Extract the (x, y) coordinate from the center of the cell holding the provided text.  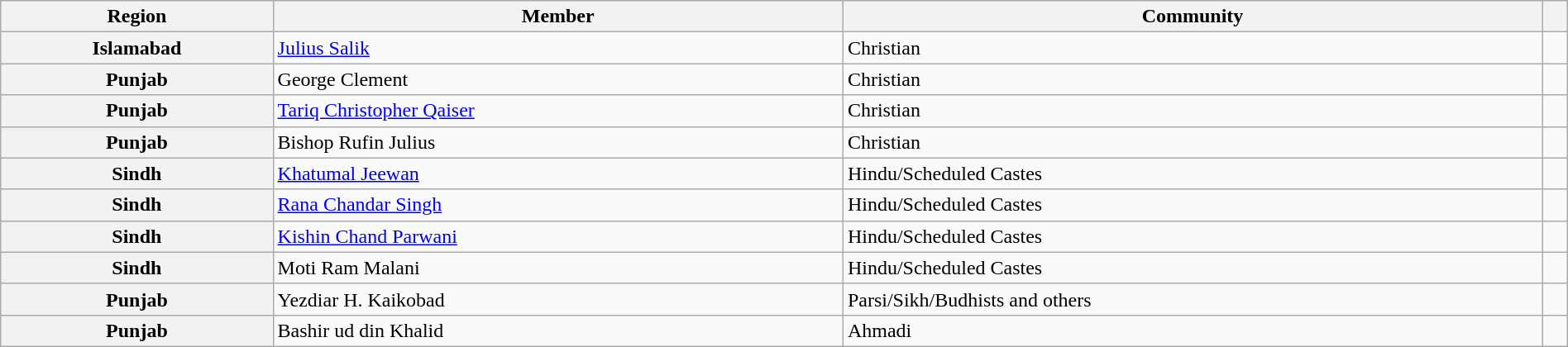
Julius Salik (557, 48)
Islamabad (137, 48)
Rana Chandar Singh (557, 205)
Moti Ram Malani (557, 268)
Member (557, 17)
Yezdiar H. Kaikobad (557, 299)
Khatumal Jeewan (557, 173)
George Clement (557, 79)
Ahmadi (1193, 330)
Bashir ud din Khalid (557, 330)
Region (137, 17)
Tariq Christopher Qaiser (557, 111)
Kishin Chand Parwani (557, 236)
Parsi/Sikh/Budhists and others (1193, 299)
Community (1193, 17)
Bishop Rufin Julius (557, 142)
